For the text-containing cell, return its midpoint in [x, y] coordinate format. 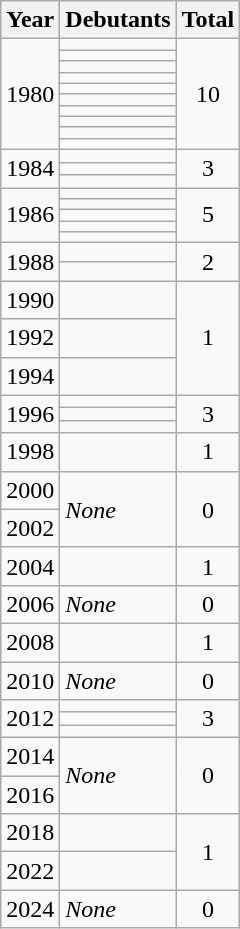
10 [208, 94]
2012 [30, 719]
1980 [30, 94]
Debutants [118, 20]
2004 [30, 566]
Total [208, 20]
2000 [30, 490]
2006 [30, 604]
1984 [30, 168]
1996 [30, 414]
2010 [30, 681]
Year [30, 20]
2018 [30, 833]
2 [208, 262]
1992 [30, 338]
1990 [30, 300]
5 [208, 216]
2016 [30, 795]
1988 [30, 262]
2008 [30, 642]
1998 [30, 452]
1986 [30, 216]
2002 [30, 528]
2022 [30, 871]
2014 [30, 757]
1994 [30, 376]
2024 [30, 909]
